Capture the cell that displays the provided text and extract its (X, Y) central coordinate. 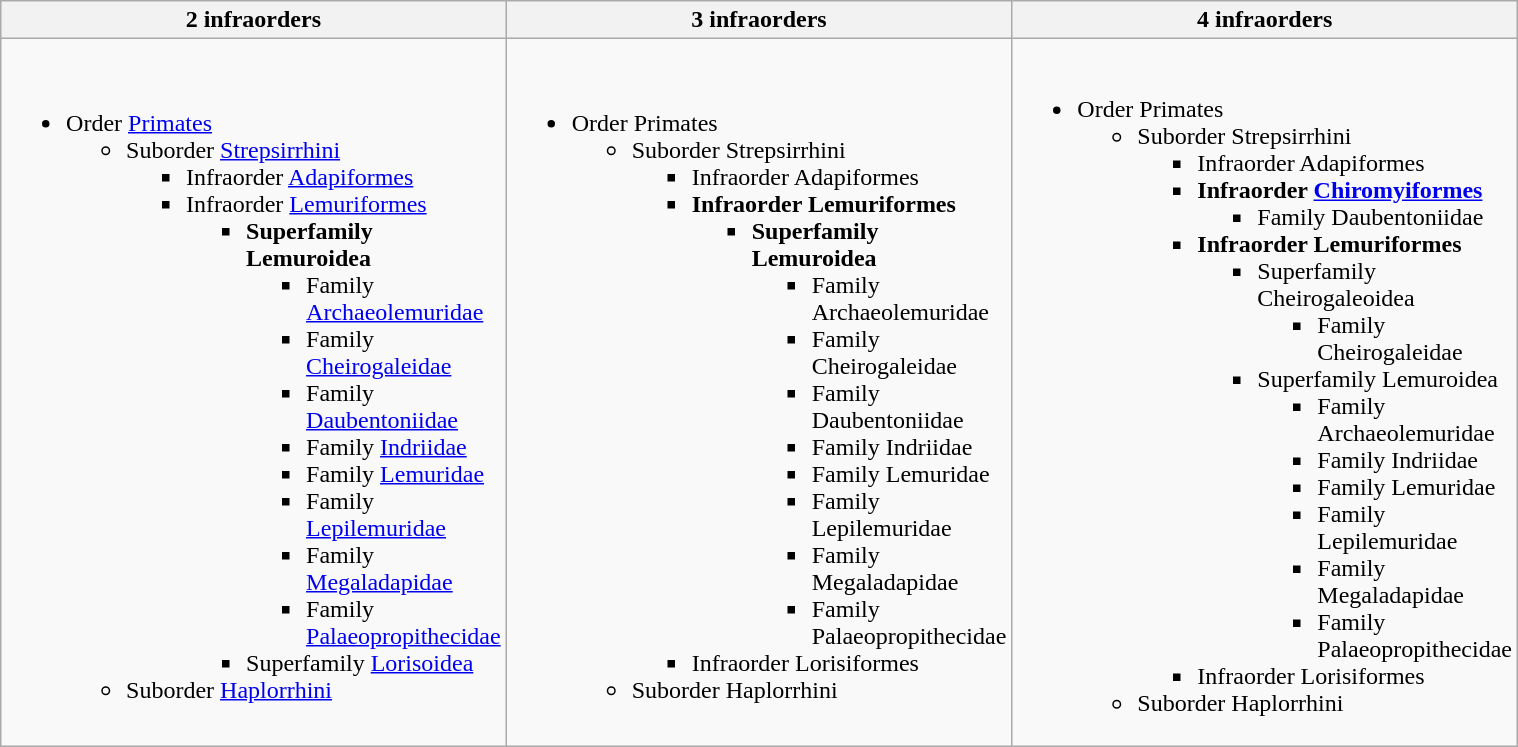
3 infraorders (759, 20)
4 infraorders (1265, 20)
2 infraorders (254, 20)
